Determine the (x, y) coordinate at the center of the cell enclosing the given text.  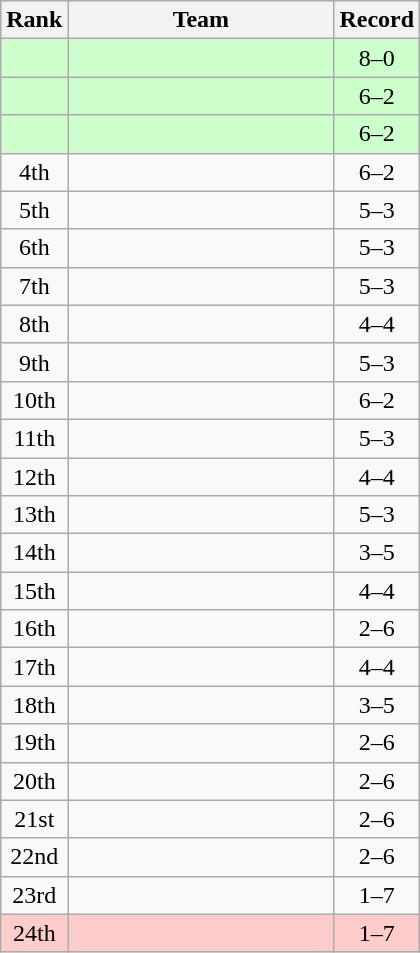
16th (34, 629)
10th (34, 400)
13th (34, 515)
11th (34, 438)
8–0 (377, 58)
17th (34, 667)
7th (34, 286)
19th (34, 743)
22nd (34, 857)
8th (34, 324)
12th (34, 477)
21st (34, 819)
14th (34, 553)
Team (201, 20)
24th (34, 933)
5th (34, 210)
Record (377, 20)
Rank (34, 20)
4th (34, 172)
20th (34, 781)
9th (34, 362)
18th (34, 705)
15th (34, 591)
23rd (34, 895)
6th (34, 248)
